Identify which cell holds the provided text, then report its [X, Y] central coordinate. 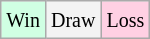
Draw [72, 20]
Loss [126, 20]
Win [24, 20]
